Output the [X, Y] coordinate of the center of the cell containing the given text.  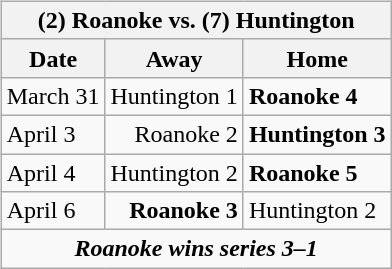
April 4 [53, 173]
Roanoke 5 [317, 173]
Roanoke 2 [174, 134]
Away [174, 58]
Date [53, 58]
April 3 [53, 134]
April 6 [53, 211]
Roanoke 3 [174, 211]
Roanoke 4 [317, 96]
Roanoke wins series 3–1 [196, 249]
Huntington 3 [317, 134]
Huntington 1 [174, 96]
Home [317, 58]
(2) Roanoke vs. (7) Huntington [196, 20]
March 31 [53, 96]
